Determine the (X, Y) coordinate at the center of the cell enclosing the given text.  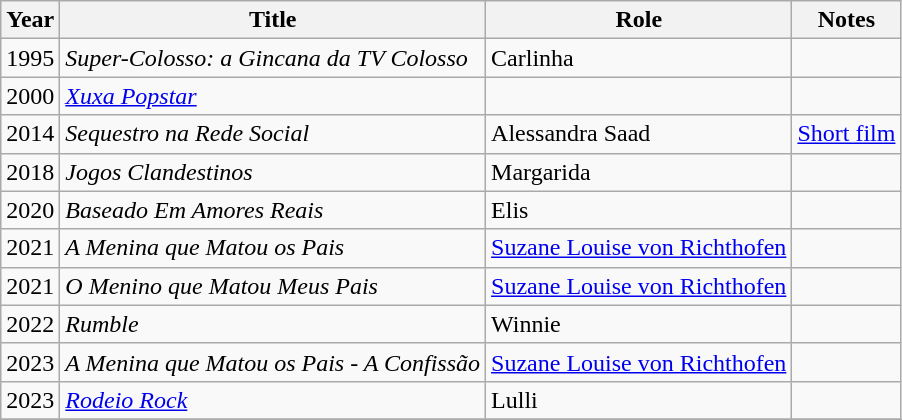
Short film (846, 134)
Notes (846, 20)
2022 (30, 324)
Rodeio Rock (273, 400)
2000 (30, 96)
Elis (639, 210)
2020 (30, 210)
Sequestro na Rede Social (273, 134)
Title (273, 20)
1995 (30, 58)
O Menino que Matou Meus Pais (273, 286)
A Menina que Matou os Pais (273, 248)
Jogos Clandestinos (273, 172)
A Menina que Matou os Pais - A Confissão (273, 362)
Xuxa Popstar (273, 96)
Carlinha (639, 58)
Rumble (273, 324)
Year (30, 20)
Super-Colosso: a Gincana da TV Colosso (273, 58)
Margarida (639, 172)
Winnie (639, 324)
2018 (30, 172)
Role (639, 20)
Lulli (639, 400)
2014 (30, 134)
Alessandra Saad (639, 134)
Baseado Em Amores Reais (273, 210)
